Scan for the cell matching the given text and deliver its [X, Y] coordinate at center. 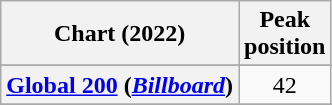
42 [284, 85]
Chart (2022) [120, 34]
Peakposition [284, 34]
Global 200 (Billboard) [120, 85]
